For the text-containing cell, return its midpoint in (X, Y) coordinate format. 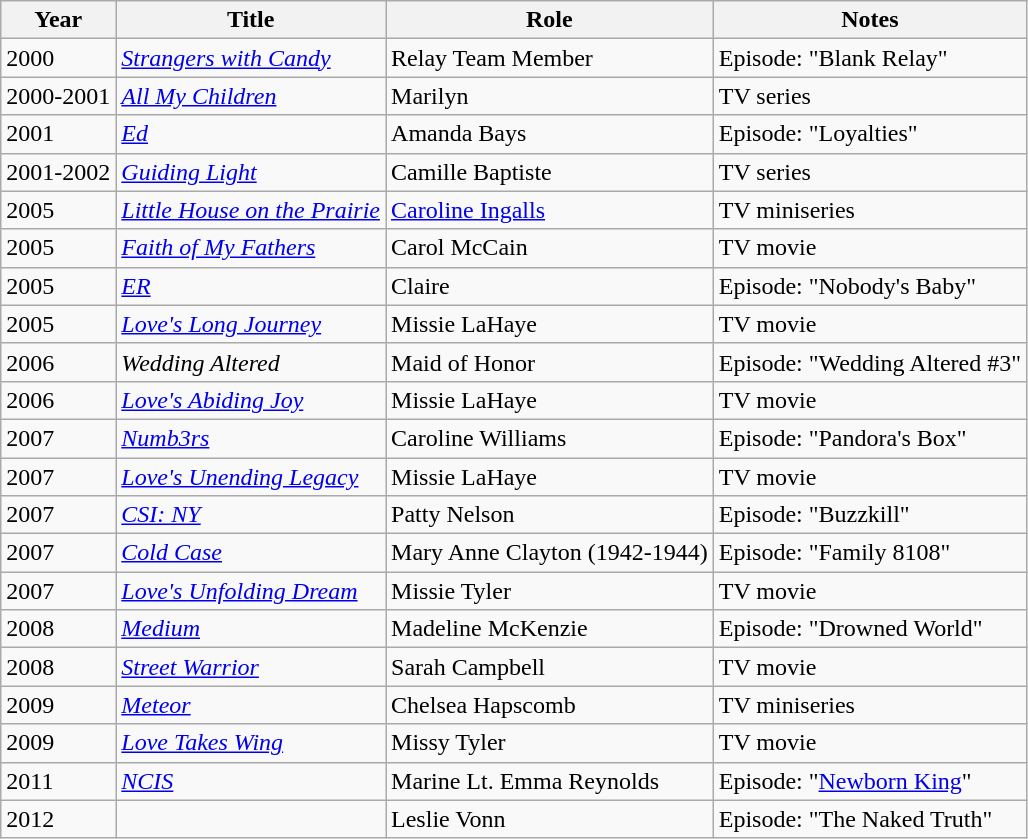
Street Warrior (251, 667)
Strangers with Candy (251, 58)
Love's Long Journey (251, 324)
Cold Case (251, 553)
Maid of Honor (550, 362)
Episode: "Newborn King" (870, 781)
Faith of My Fathers (251, 248)
2000 (58, 58)
Meteor (251, 705)
2001 (58, 134)
Love Takes Wing (251, 743)
Episode: "Family 8108" (870, 553)
Episode: "Buzzkill" (870, 515)
Love's Unfolding Dream (251, 591)
Missie Tyler (550, 591)
Episode: "Loyalties" (870, 134)
Episode: "Blank Relay" (870, 58)
Ed (251, 134)
Little House on the Prairie (251, 210)
Mary Anne Clayton (1942-1944) (550, 553)
Missy Tyler (550, 743)
Marine Lt. Emma Reynolds (550, 781)
Guiding Light (251, 172)
Caroline Ingalls (550, 210)
Wedding Altered (251, 362)
Camille Baptiste (550, 172)
Claire (550, 286)
Marilyn (550, 96)
CSI: NY (251, 515)
Episode: "Nobody's Baby" (870, 286)
Carol McCain (550, 248)
Love's Unending Legacy (251, 477)
Love's Abiding Joy (251, 400)
ER (251, 286)
Title (251, 20)
Numb3rs (251, 438)
Episode: "Wedding Altered #3" (870, 362)
Madeline McKenzie (550, 629)
Amanda Bays (550, 134)
All My Children (251, 96)
Role (550, 20)
Medium (251, 629)
Episode: "The Naked Truth" (870, 819)
Sarah Campbell (550, 667)
Relay Team Member (550, 58)
2000-2001 (58, 96)
2011 (58, 781)
Year (58, 20)
Patty Nelson (550, 515)
Episode: "Drowned World" (870, 629)
Chelsea Hapscomb (550, 705)
Caroline Williams (550, 438)
2001-2002 (58, 172)
2012 (58, 819)
NCIS (251, 781)
Notes (870, 20)
Leslie Vonn (550, 819)
Episode: "Pandora's Box" (870, 438)
